Return [X, Y] of the center of cell containing provided text 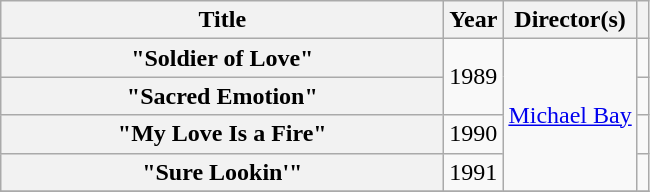
Michael Bay [570, 115]
"Sure Lookin'" [222, 172]
1989 [474, 77]
"Soldier of Love" [222, 58]
"Sacred Emotion" [222, 96]
1990 [474, 134]
1991 [474, 172]
Title [222, 20]
Director(s) [570, 20]
"My Love Is a Fire" [222, 134]
Year [474, 20]
